Search for the cell housing the specified text and yield its [x, y] center coordinate. 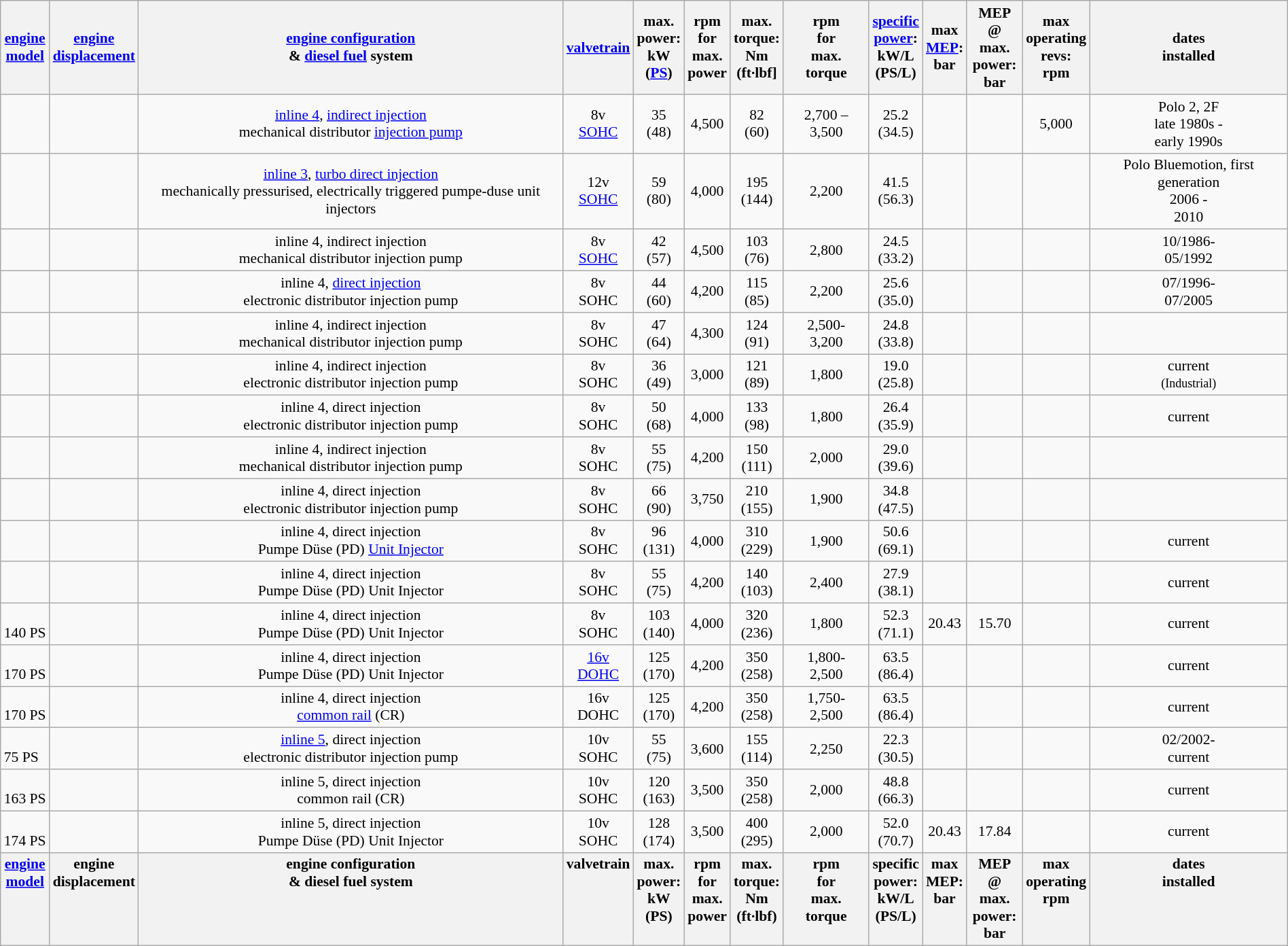
155(114) [757, 749]
19.0(25.8) [895, 375]
320(236) [757, 624]
max.torque:Nm(ft·lbf] [757, 48]
25.2(34.5) [895, 124]
210(155) [757, 499]
103(76) [757, 250]
24.5(33.2) [895, 250]
5,000 [1056, 124]
59(80) [659, 191]
2,500-3,200 [826, 333]
4,300 [707, 333]
140(103) [757, 583]
103(140) [659, 624]
inline 5, direct injectioncommon rail (CR) [351, 790]
41.5(56.3) [895, 191]
50(68) [659, 416]
3,000 [707, 375]
400(295) [757, 832]
1,800-2,500 [826, 666]
Polo Bluemotion, first generation2006 -2010 [1189, 191]
52.3(71.1) [895, 624]
96(131) [659, 541]
25.6(35.0) [895, 292]
50.6(69.1) [895, 541]
07/1996-07/2005 [1189, 292]
42(57) [659, 250]
3,600 [707, 749]
current(Industrial) [1189, 375]
Polo 2, 2Flate 1980s -early 1990s [1189, 124]
15.70 [995, 624]
inline 3, turbo direct injectionmechanically pressurised, electrically triggered pumpe-duse unit injectors [351, 191]
82(60) [757, 124]
1,750-2,500 [826, 707]
inline 5, direct injectionelectronic distributor injection pump [351, 749]
22.3(30.5) [895, 749]
24.8(33.8) [895, 333]
48.8(66.3) [895, 790]
27.9(38.1) [895, 583]
47(64) [659, 333]
310(229) [757, 541]
inline 4, direct injectioncommon rail (CR) [351, 707]
163 PS [25, 790]
maxoperatingrevs:rpm [1056, 48]
maxoperatingrpm [1056, 899]
inline 4, indirect injectionelectronic distributor injection pump [351, 375]
35(48) [659, 124]
128(174) [659, 832]
75 PS [25, 749]
2,700 – 3,500 [826, 124]
10/1986-05/1992 [1189, 250]
66(90) [659, 499]
121(89) [757, 375]
max.torque:Nm(ft·lbf) [757, 899]
174 PS [25, 832]
12vSOHC [598, 191]
34.8(47.5) [895, 499]
36(49) [659, 375]
120(163) [659, 790]
29.0(39.6) [895, 458]
26.4(35.9) [895, 416]
140 PS [25, 624]
52.0(70.7) [895, 832]
02/2002-current [1189, 749]
3,750 [707, 499]
44(60) [659, 292]
2,250 [826, 749]
inline 5, direct injectionPumpe Düse (PD) Unit Injector [351, 832]
115(85) [757, 292]
124(91) [757, 333]
133(98) [757, 416]
17.84 [995, 832]
2,800 [826, 250]
150(111) [757, 458]
2,400 [826, 583]
195(144) [757, 191]
